Provide the (X, Y) coordinate of the cell's center where the given text is located.  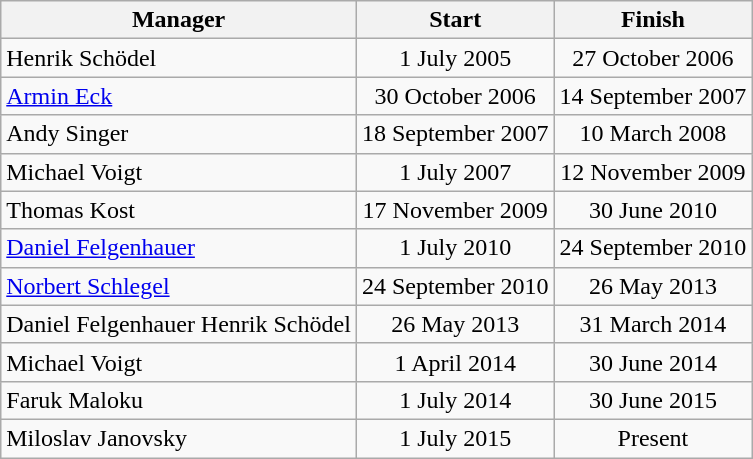
10 March 2008 (653, 134)
30 June 2014 (653, 362)
Present (653, 438)
Norbert Schlegel (179, 286)
Henrik Schödel (179, 58)
Armin Eck (179, 96)
30 June 2010 (653, 210)
Start (455, 20)
Thomas Kost (179, 210)
Finish (653, 20)
31 March 2014 (653, 324)
30 October 2006 (455, 96)
18 September 2007 (455, 134)
Daniel Felgenhauer Henrik Schödel (179, 324)
Andy Singer (179, 134)
Miloslav Janovsky (179, 438)
17 November 2009 (455, 210)
30 June 2015 (653, 400)
14 September 2007 (653, 96)
1 April 2014 (455, 362)
1 July 2007 (455, 172)
1 July 2010 (455, 248)
Daniel Felgenhauer (179, 248)
1 July 2015 (455, 438)
1 July 2014 (455, 400)
Faruk Maloku (179, 400)
27 October 2006 (653, 58)
12 November 2009 (653, 172)
Manager (179, 20)
1 July 2005 (455, 58)
